Scan for the cell matching the given text and deliver its [x, y] coordinate at center. 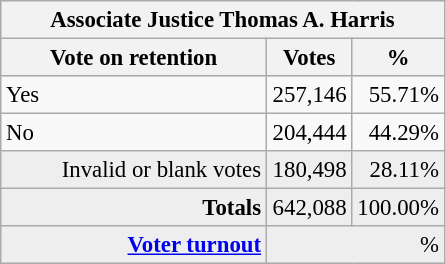
Yes [134, 95]
55.71% [398, 95]
257,146 [309, 95]
Votes [309, 58]
204,444 [309, 133]
Voter turnout [134, 245]
Associate Justice Thomas A. Harris [222, 20]
Invalid or blank votes [134, 170]
Totals [134, 208]
No [134, 133]
180,498 [309, 170]
100.00% [398, 208]
44.29% [398, 133]
28.11% [398, 170]
Vote on retention [134, 58]
642,088 [309, 208]
